Identify which cell holds the provided text, then report its [x, y] central coordinate. 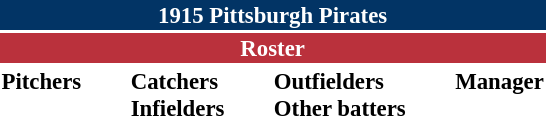
1915 Pittsburgh Pirates [272, 15]
Roster [272, 48]
